Output the (x, y) coordinate of the center of the cell containing the given text.  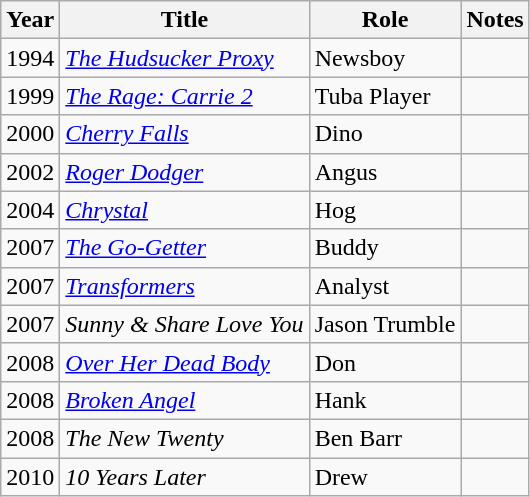
2010 (30, 477)
2004 (30, 210)
Year (30, 20)
Dino (385, 134)
Drew (385, 477)
2002 (30, 172)
Hank (385, 400)
Chrystal (184, 210)
2000 (30, 134)
Analyst (385, 286)
10 Years Later (184, 477)
Tuba Player (385, 96)
1994 (30, 58)
Role (385, 20)
The New Twenty (184, 438)
Jason Trumble (385, 324)
Don (385, 362)
Notes (495, 20)
The Hudsucker Proxy (184, 58)
Transformers (184, 286)
The Go-Getter (184, 248)
Sunny & Share Love You (184, 324)
Newsboy (385, 58)
Buddy (385, 248)
Broken Angel (184, 400)
Title (184, 20)
Angus (385, 172)
Cherry Falls (184, 134)
Over Her Dead Body (184, 362)
The Rage: Carrie 2 (184, 96)
1999 (30, 96)
Hog (385, 210)
Ben Barr (385, 438)
Roger Dodger (184, 172)
